Pinpoint the cell where the given text exists, returning its (x, y) midpoint coordinate. 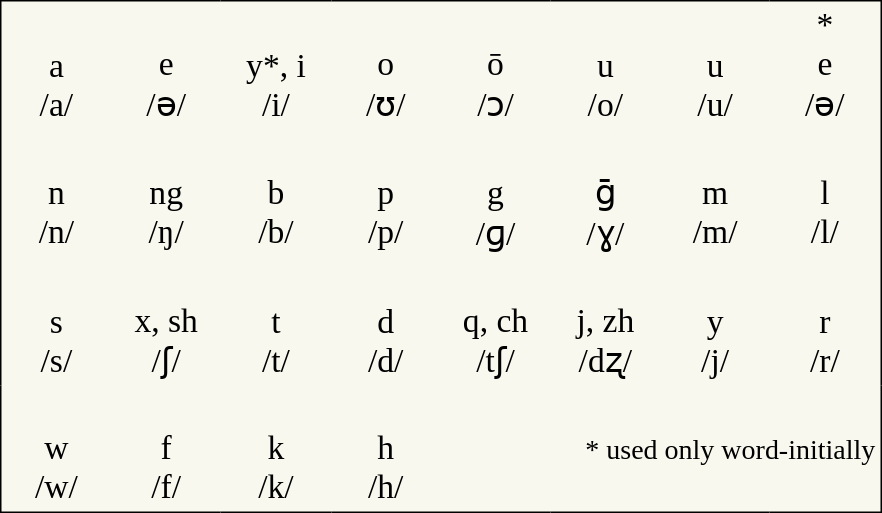
j, zh/dʐ/ (605, 322)
a/a/ (56, 65)
ḡ/ɣ/ (605, 194)
b/b/ (276, 194)
ng/ŋ/ (166, 194)
n/n/ (56, 194)
p/p/ (386, 194)
x, sh/ʃ/ (166, 322)
ō/ɔ/ (496, 65)
q, ch/tʃ/ (496, 322)
k/k/ (276, 450)
* used only word-initially (661, 450)
y*, i/i/ (276, 65)
d/d/ (386, 322)
e/ə/ (166, 65)
s/s/ (56, 322)
l/l/ (826, 194)
h/h/ (386, 450)
f/f/ (166, 450)
u/u/ (715, 65)
o/ʊ/ (386, 65)
y/j/ (715, 322)
g/ɡ/ (496, 194)
t/t/ (276, 322)
w/w/ (56, 450)
r/r/ (826, 322)
u/o/ (605, 65)
*e/ə/ (826, 65)
m/m/ (715, 194)
